Pinpoint the cell where the given text exists, returning its [X, Y] midpoint coordinate. 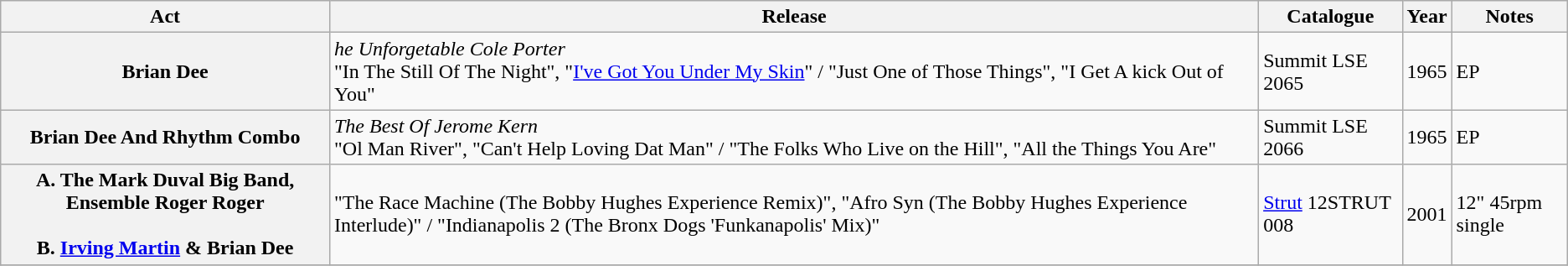
The Best Of Jerome Kern "Ol Man River", "Can't Help Loving Dat Man" / "The Folks Who Live on the Hill", "All the Things You Are" [794, 138]
Brian Dee And Rhythm Combo [166, 138]
Summit LSE 2065 [1330, 71]
Release [794, 17]
Summit LSE 2066 [1330, 138]
Year [1427, 17]
Brian Dee [166, 71]
12" 45rpm single [1509, 215]
Act [166, 17]
Notes [1509, 17]
2001 [1427, 215]
he Unforgetable Cole Porter "In The Still Of The Night", "I've Got You Under My Skin" / "Just One of Those Things", "I Get A kick Out of You" [794, 71]
A. The Mark Duval Big Band, Ensemble Roger RogerB. Irving Martin & Brian Dee [166, 215]
Catalogue [1330, 17]
Strut 12STRUT 008 [1330, 215]
